Detect which cell encompasses the target text, then output its (x, y) center coordinate. 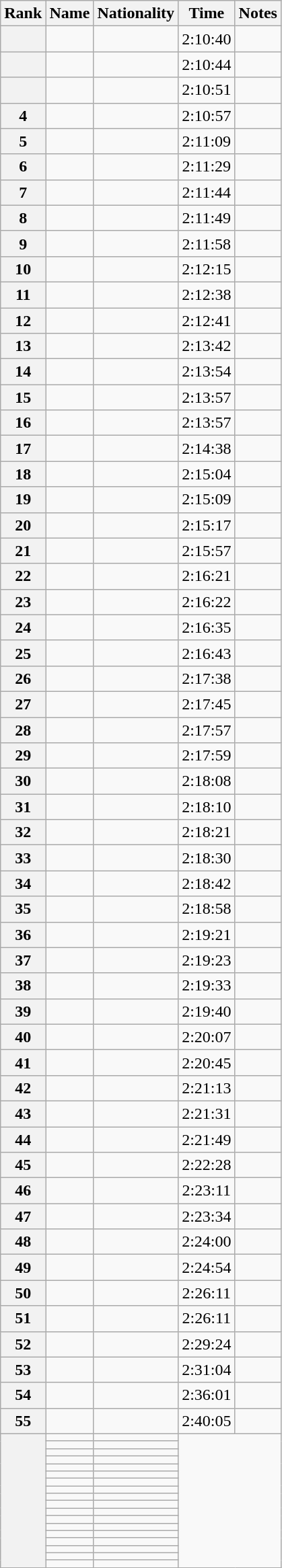
29 (23, 756)
36 (23, 935)
2:10:40 (207, 39)
2:10:57 (207, 116)
35 (23, 909)
2:21:31 (207, 1113)
2:10:51 (207, 90)
10 (23, 269)
2:18:30 (207, 858)
2:16:35 (207, 627)
Rank (23, 13)
2:16:43 (207, 653)
2:17:59 (207, 756)
8 (23, 218)
2:19:33 (207, 986)
Time (207, 13)
2:11:29 (207, 167)
2:17:45 (207, 704)
2:13:42 (207, 346)
2:15:09 (207, 500)
2:24:54 (207, 1267)
2:24:00 (207, 1242)
15 (23, 397)
2:15:57 (207, 551)
2:12:15 (207, 269)
2:12:38 (207, 295)
41 (23, 1062)
2:40:05 (207, 1421)
2:29:24 (207, 1344)
20 (23, 525)
2:18:42 (207, 884)
2:11:49 (207, 218)
2:11:44 (207, 192)
21 (23, 551)
2:16:22 (207, 602)
42 (23, 1088)
53 (23, 1370)
2:21:49 (207, 1140)
4 (23, 116)
52 (23, 1344)
2:10:44 (207, 65)
22 (23, 576)
48 (23, 1242)
26 (23, 678)
13 (23, 346)
9 (23, 243)
2:15:04 (207, 474)
5 (23, 141)
Notes (258, 13)
54 (23, 1395)
2:19:40 (207, 1011)
2:11:09 (207, 141)
30 (23, 781)
2:19:21 (207, 935)
2:23:34 (207, 1216)
2:14:38 (207, 448)
16 (23, 423)
43 (23, 1113)
2:18:21 (207, 832)
2:15:17 (207, 525)
2:36:01 (207, 1395)
38 (23, 986)
18 (23, 474)
2:13:54 (207, 372)
34 (23, 884)
17 (23, 448)
23 (23, 602)
2:16:21 (207, 576)
2:18:08 (207, 781)
2:23:11 (207, 1191)
55 (23, 1421)
44 (23, 1140)
49 (23, 1267)
19 (23, 500)
2:12:41 (207, 321)
50 (23, 1293)
2:22:28 (207, 1165)
2:31:04 (207, 1370)
46 (23, 1191)
45 (23, 1165)
12 (23, 321)
31 (23, 807)
Name (70, 13)
2:17:38 (207, 678)
2:18:10 (207, 807)
27 (23, 704)
2:19:23 (207, 960)
2:11:58 (207, 243)
37 (23, 960)
2:18:58 (207, 909)
2:17:57 (207, 730)
32 (23, 832)
28 (23, 730)
47 (23, 1216)
2:21:13 (207, 1088)
11 (23, 295)
25 (23, 653)
33 (23, 858)
6 (23, 167)
39 (23, 1011)
2:20:07 (207, 1037)
24 (23, 627)
Nationality (136, 13)
51 (23, 1319)
7 (23, 192)
14 (23, 372)
40 (23, 1037)
2:20:45 (207, 1062)
